Identify which cell holds the provided text, then report its (x, y) central coordinate. 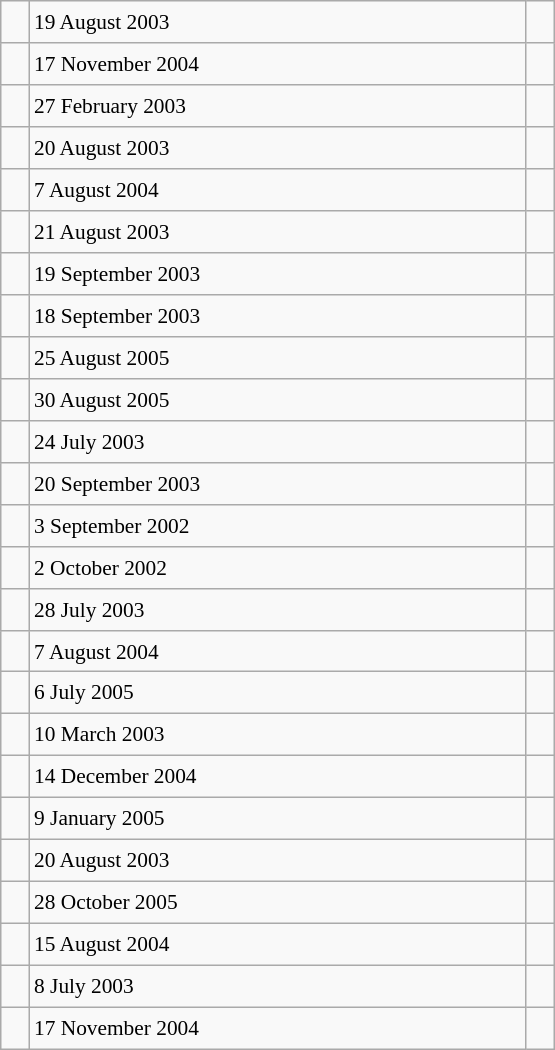
28 October 2005 (278, 903)
28 July 2003 (278, 609)
6 July 2005 (278, 693)
19 September 2003 (278, 274)
20 September 2003 (278, 483)
27 February 2003 (278, 106)
24 July 2003 (278, 441)
14 December 2004 (278, 777)
30 August 2005 (278, 399)
8 July 2003 (278, 986)
25 August 2005 (278, 358)
15 August 2004 (278, 945)
19 August 2003 (278, 22)
18 September 2003 (278, 316)
10 March 2003 (278, 735)
3 September 2002 (278, 525)
9 January 2005 (278, 819)
2 October 2002 (278, 567)
21 August 2003 (278, 232)
